Locate the cell with the specified text and output its (X, Y) center coordinate. 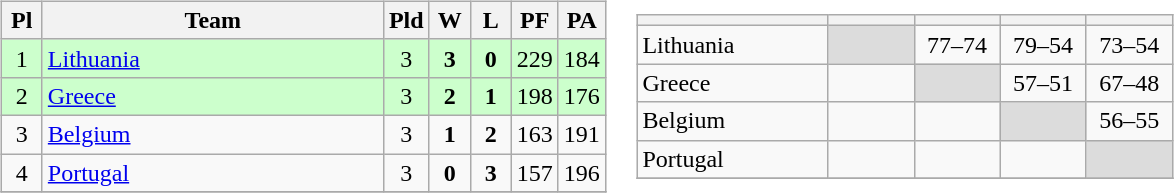
176 (582, 96)
73–54 (1129, 45)
196 (582, 173)
L (490, 20)
Team (212, 20)
191 (582, 134)
Pld (406, 20)
W (450, 20)
56–55 (1129, 121)
157 (534, 173)
77–74 (957, 45)
79–54 (1043, 45)
67–48 (1129, 83)
57–51 (1043, 83)
PF (534, 20)
229 (534, 58)
4 (22, 173)
198 (534, 96)
PA (582, 20)
Pl (22, 20)
163 (534, 134)
184 (582, 58)
